Identify which cell holds the provided text, then report its [x, y] central coordinate. 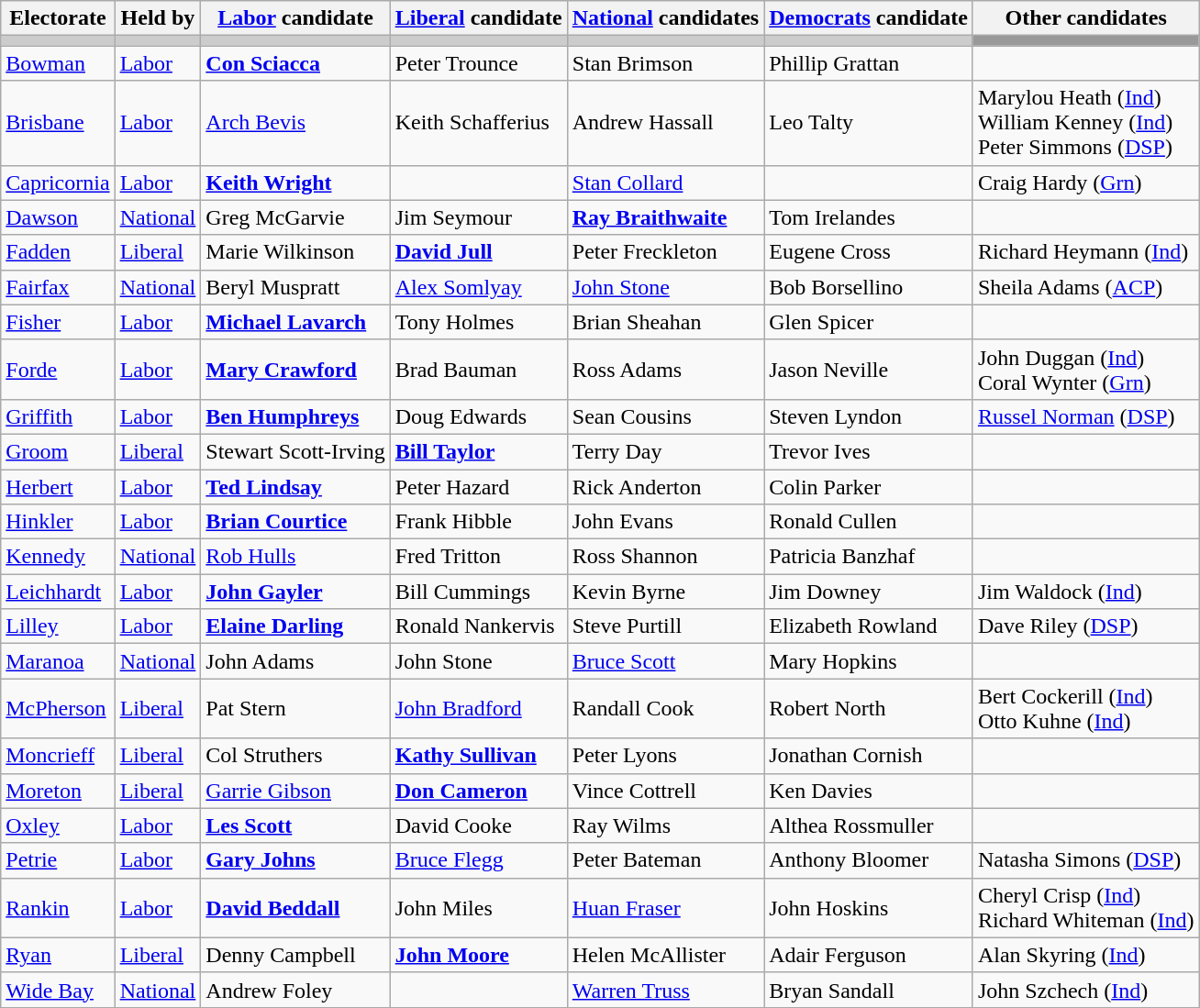
Fisher [58, 322]
Peter Lyons [665, 756]
Petrie [58, 860]
Althea Rossmuller [869, 825]
Democrats candidate [869, 18]
Maranoa [58, 661]
David Beddall [295, 908]
Bryan Sandall [869, 990]
Bruce Flegg [479, 860]
John Adams [295, 661]
Rick Anderton [665, 487]
Peter Freckleton [665, 252]
Jason Neville [869, 369]
Brad Bauman [479, 369]
Fadden [58, 252]
Marylou Heath (Ind)William Kenney (Ind)Peter Simmons (DSP) [1086, 123]
Bruce Scott [665, 661]
Dawson [58, 217]
Craig Hardy (Grn) [1086, 183]
Glen Spicer [869, 322]
Leichhardt [58, 592]
McPherson [58, 708]
John Evans [665, 522]
Hinkler [58, 522]
Oxley [58, 825]
David Cooke [479, 825]
Fred Tritton [479, 557]
John Moore [479, 955]
Pat Stern [295, 708]
Liberal candidate [479, 18]
Leo Talty [869, 123]
Lilley [58, 626]
Ronald Nankervis [479, 626]
Kathy Sullivan [479, 756]
Keith Schafferius [479, 123]
Jim Seymour [479, 217]
Capricornia [58, 183]
Rankin [58, 908]
Peter Bateman [665, 860]
Ross Adams [665, 369]
Bert Cockerill (Ind)Otto Kuhne (Ind) [1086, 708]
Jonathan Cornish [869, 756]
Sheila Adams (ACP) [1086, 287]
Griffith [58, 416]
Stewart Scott-Irving [295, 451]
Jim Downey [869, 592]
Doug Edwards [479, 416]
Marie Wilkinson [295, 252]
Terry Day [665, 451]
Rob Hulls [295, 557]
Alan Skyring (Ind) [1086, 955]
Les Scott [295, 825]
Col Struthers [295, 756]
Mary Hopkins [869, 661]
Peter Trounce [479, 63]
Elizabeth Rowland [869, 626]
Cheryl Crisp (Ind)Richard Whiteman (Ind) [1086, 908]
Huan Fraser [665, 908]
Kevin Byrne [665, 592]
Patricia Banzhaf [869, 557]
Brisbane [58, 123]
Phillip Grattan [869, 63]
Tony Holmes [479, 322]
Bill Cummings [479, 592]
Beryl Muspratt [295, 287]
Ronald Cullen [869, 522]
Ray Braithwaite [665, 217]
Herbert [58, 487]
Ted Lindsay [295, 487]
Andrew Foley [295, 990]
Ben Humphreys [295, 416]
Bowman [58, 63]
Con Sciacca [295, 63]
Tom Irelandes [869, 217]
John Szchech (Ind) [1086, 990]
Richard Heymann (Ind) [1086, 252]
John Gayler [295, 592]
Eugene Cross [869, 252]
Colin Parker [869, 487]
Randall Cook [665, 708]
Bill Taylor [479, 451]
Don Cameron [479, 791]
Denny Campbell [295, 955]
Mary Crawford [295, 369]
Andrew Hassall [665, 123]
Stan Brimson [665, 63]
John Duggan (Ind)Coral Wynter (Grn) [1086, 369]
Other candidates [1086, 18]
Gary Johns [295, 860]
Trevor Ives [869, 451]
Stan Collard [665, 183]
Fairfax [58, 287]
Labor candidate [295, 18]
John Miles [479, 908]
Ken Davies [869, 791]
Held by [158, 18]
Adair Ferguson [869, 955]
Moreton [58, 791]
Frank Hibble [479, 522]
Moncrieff [58, 756]
Peter Hazard [479, 487]
Wide Bay [58, 990]
Forde [58, 369]
David Jull [479, 252]
National candidates [665, 18]
Anthony Bloomer [869, 860]
Keith Wright [295, 183]
Greg McGarvie [295, 217]
Michael Lavarch [295, 322]
Electorate [58, 18]
Brian Courtice [295, 522]
Ray Wilms [665, 825]
Steven Lyndon [869, 416]
Russel Norman (DSP) [1086, 416]
Helen McAllister [665, 955]
Dave Riley (DSP) [1086, 626]
John Bradford [479, 708]
John Hoskins [869, 908]
Robert North [869, 708]
Bob Borsellino [869, 287]
Warren Truss [665, 990]
Brian Sheahan [665, 322]
Ryan [58, 955]
Vince Cottrell [665, 791]
Elaine Darling [295, 626]
Natasha Simons (DSP) [1086, 860]
Kennedy [58, 557]
Jim Waldock (Ind) [1086, 592]
Ross Shannon [665, 557]
Garrie Gibson [295, 791]
Alex Somlyay [479, 287]
Steve Purtill [665, 626]
Sean Cousins [665, 416]
Arch Bevis [295, 123]
Groom [58, 451]
